Output the [x, y] coordinate of the center of the cell containing the given text.  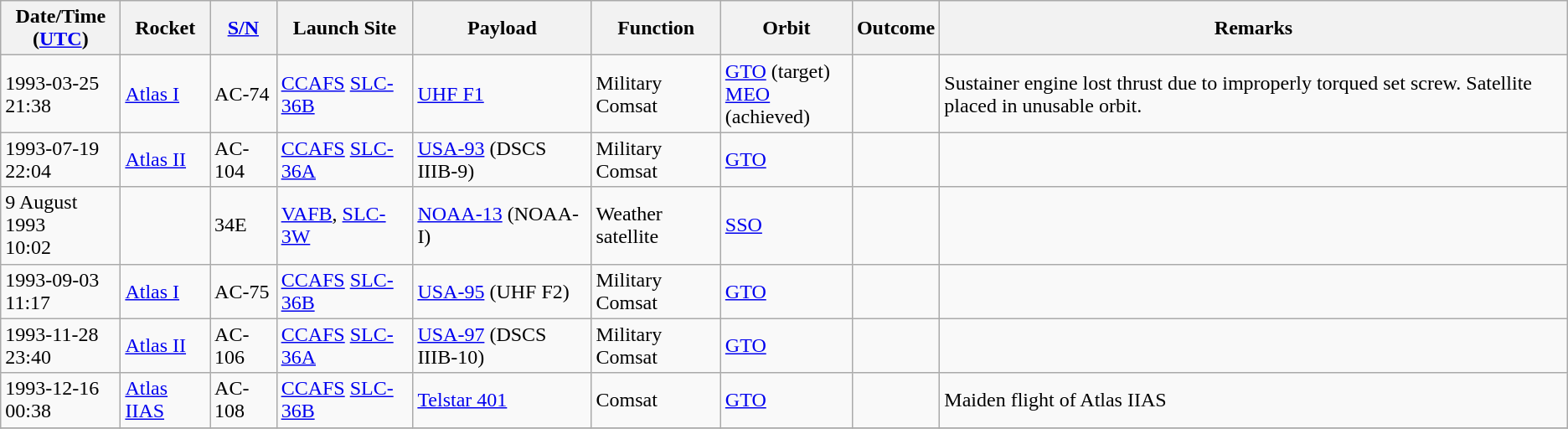
S/N [244, 28]
Weather satellite [656, 225]
VAFB, SLC-3W [345, 225]
34E [244, 225]
SSO [786, 225]
AC-108 [244, 401]
AC-75 [244, 292]
Sustainer engine lost thrust due to improperly torqued set screw. Satellite placed in unusable orbit. [1253, 94]
Function [656, 28]
AC-106 [244, 345]
1993-03-2521:38 [60, 94]
Telstar 401 [503, 401]
1993-12-1600:38 [60, 401]
1993-11-2823:40 [60, 345]
1993-07-1922:04 [60, 159]
AC-104 [244, 159]
UHF F1 [503, 94]
NOAA-13 (NOAA-I) [503, 225]
Rocket [166, 28]
AC-74 [244, 94]
Maiden flight of Atlas IIAS [1253, 401]
Comsat [656, 401]
USA-93 (DSCS IIIB-9) [503, 159]
USA-97 (DSCS IIIB-10) [503, 345]
USA-95 (UHF F2) [503, 292]
Payload [503, 28]
Outcome [895, 28]
Launch Site [345, 28]
Date/Time(UTC) [60, 28]
Remarks [1253, 28]
1993-09-0311:17 [60, 292]
9 August 199310:02 [60, 225]
GTO (target)MEO (achieved) [786, 94]
Orbit [786, 28]
Atlas IIAS [166, 401]
